Output the [x, y] coordinate of the center of the cell containing the given text.  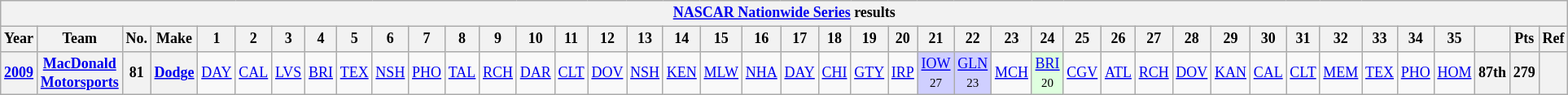
2009 [20, 73]
BRI [321, 73]
31 [1303, 39]
16 [761, 39]
BRI20 [1047, 73]
MEM [1341, 73]
4 [321, 39]
21 [936, 39]
81 [137, 73]
13 [645, 39]
CGV [1083, 73]
Year [20, 39]
14 [681, 39]
15 [721, 39]
Team [80, 39]
25 [1083, 39]
10 [536, 39]
27 [1154, 39]
Ref [1553, 39]
KEN [681, 73]
2 [254, 39]
No. [137, 39]
20 [902, 39]
279 [1524, 73]
35 [1454, 39]
DAR [536, 73]
MLW [721, 73]
5 [354, 39]
19 [869, 39]
28 [1192, 39]
33 [1380, 39]
HOM [1454, 73]
22 [973, 39]
23 [1012, 39]
Dodge [174, 73]
1 [217, 39]
IRP [902, 73]
6 [391, 39]
NHA [761, 73]
Make [174, 39]
24 [1047, 39]
Pts [1524, 39]
11 [572, 39]
MacDonald Motorsports [80, 73]
7 [427, 39]
17 [799, 39]
18 [834, 39]
32 [1341, 39]
30 [1268, 39]
29 [1231, 39]
IOW27 [936, 73]
34 [1415, 39]
8 [462, 39]
26 [1119, 39]
NASCAR Nationwide Series results [785, 13]
CHI [834, 73]
TAL [462, 73]
12 [607, 39]
LVS [288, 73]
3 [288, 39]
ATL [1119, 73]
87th [1493, 73]
GLN23 [973, 73]
9 [498, 39]
KAN [1231, 73]
GTY [869, 73]
MCH [1012, 73]
